Capture the cell that displays the provided text and extract its [X, Y] central coordinate. 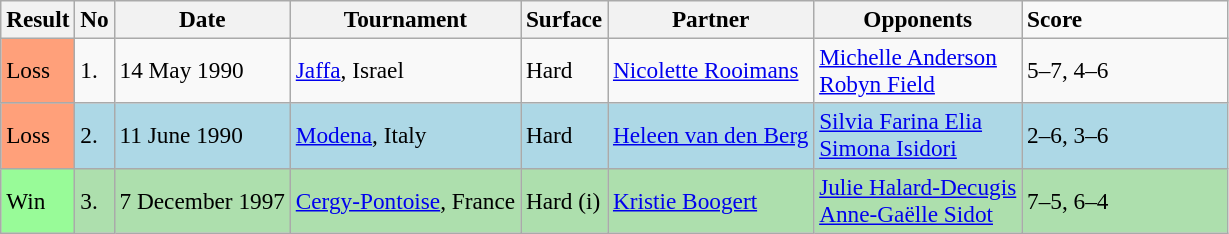
Score [1125, 19]
Nicolette Rooimans [711, 70]
Win [38, 200]
14 May 1990 [202, 70]
Jaffa, Israel [405, 70]
Surface [564, 19]
Partner [711, 19]
2. [94, 136]
Michelle Anderson Robyn Field [918, 70]
Julie Halard-Decugis Anne-Gaëlle Sidot [918, 200]
Cergy-Pontoise, France [405, 200]
7 December 1997 [202, 200]
1. [94, 70]
2–6, 3–6 [1125, 136]
Modena, Italy [405, 136]
5–7, 4–6 [1125, 70]
3. [94, 200]
Tournament [405, 19]
No [94, 19]
Silvia Farina Elia Simona Isidori [918, 136]
11 June 1990 [202, 136]
Result [38, 19]
7–5, 6–4 [1125, 200]
Opponents [918, 19]
Hard (i) [564, 200]
Date [202, 19]
Heleen van den Berg [711, 136]
Kristie Boogert [711, 200]
